Locate the cell with the specified text and output its [X, Y] center coordinate. 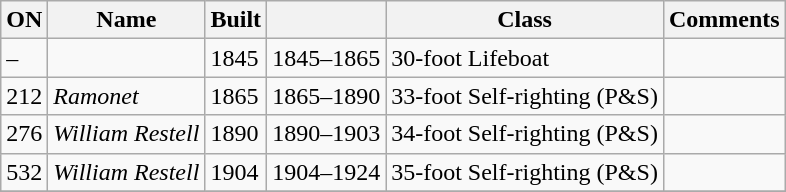
Name [126, 20]
Class [525, 20]
1904–1924 [326, 172]
Built [236, 20]
30-foot Lifeboat [525, 58]
34-foot Self-righting (P&S) [525, 134]
1865 [236, 96]
1845–1865 [326, 58]
532 [24, 172]
1890 [236, 134]
– [24, 58]
1845 [236, 58]
Comments [724, 20]
1904 [236, 172]
35-foot Self-righting (P&S) [525, 172]
33-foot Self-righting (P&S) [525, 96]
ON [24, 20]
212 [24, 96]
Ramonet [126, 96]
276 [24, 134]
1890–1903 [326, 134]
1865–1890 [326, 96]
